Detect which cell encompasses the target text, then output its (x, y) center coordinate. 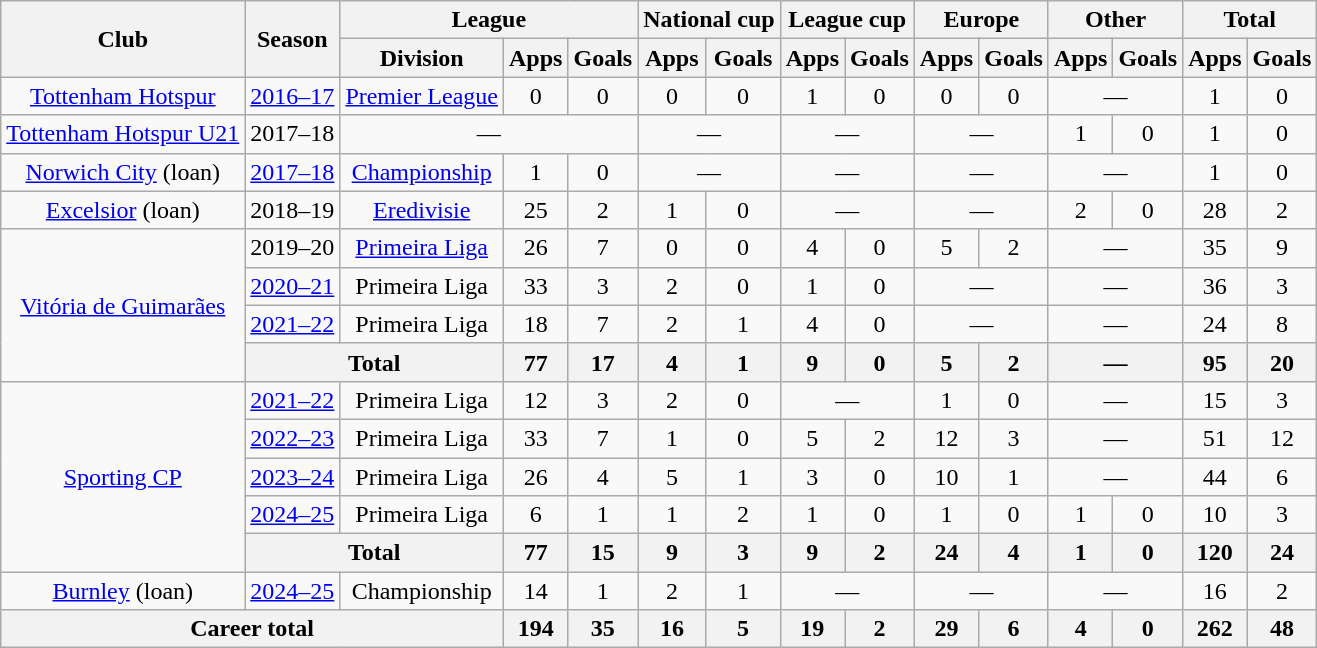
8 (1282, 324)
Club (123, 39)
17 (603, 362)
Tottenham Hotspur U21 (123, 134)
Norwich City (loan) (123, 172)
Sporting CP (123, 476)
Excelsior (loan) (123, 210)
Career total (252, 629)
36 (1215, 286)
2016–17 (292, 96)
Burnley (loan) (123, 591)
2018–19 (292, 210)
44 (1215, 477)
194 (536, 629)
Premier League (422, 96)
29 (946, 629)
Division (422, 58)
120 (1215, 553)
Season (292, 39)
48 (1282, 629)
Other (1115, 20)
95 (1215, 362)
Vitória de Guimarães (123, 305)
14 (536, 591)
25 (536, 210)
20 (1282, 362)
2019–20 (292, 248)
League cup (847, 20)
2022–23 (292, 438)
League (489, 20)
Eredivisie (422, 210)
28 (1215, 210)
2020–21 (292, 286)
National cup (709, 20)
51 (1215, 438)
262 (1215, 629)
Tottenham Hotspur (123, 96)
2023–24 (292, 477)
19 (812, 629)
18 (536, 324)
Europe (981, 20)
